From the cell containing the given text, extract its center point as (X, Y) coordinate. 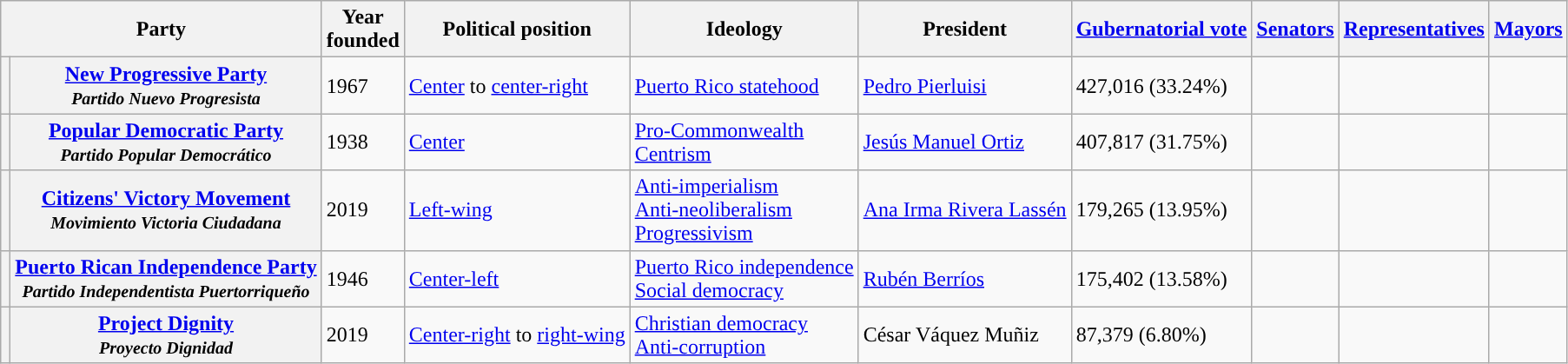
New Progressive PartyPartido Nuevo Progresista (166, 85)
Puerto Rico independenceSocial democracy (744, 278)
César Váquez Muñiz (964, 335)
Citizens' Victory MovementMovimiento Victoria Ciudadana (166, 210)
Puerto Rican Independence PartyPartido Independentista Puertorriqueño (166, 278)
Ideology (744, 30)
87,379 (6.80%) (1161, 335)
Representatives (1414, 30)
Political position (517, 30)
Yearfounded (363, 30)
Senators (1295, 30)
175,402 (13.58%) (1161, 278)
Ana Irma Rivera Lassén (964, 210)
Pedro Pierluisi (964, 85)
Center to center-right (517, 85)
Project DignityProyecto Dignidad (166, 335)
427,016 (33.24%) (1161, 85)
Center (517, 142)
Rubén Berríos (964, 278)
Anti-imperialismAnti-neoliberalismProgressivism (744, 210)
Center-right to right-wing (517, 335)
407,817 (31.75%) (1161, 142)
1946 (363, 278)
Puerto Rico statehood (744, 85)
1967 (363, 85)
Left-wing (517, 210)
Jesús Manuel Ortiz (964, 142)
Center-left (517, 278)
Mayors (1528, 30)
Christian democracyAnti-corruption (744, 335)
1938 (363, 142)
Pro-CommonwealthCentrism (744, 142)
Party (162, 30)
Gubernatorial vote (1161, 30)
Popular Democratic PartyPartido Popular Democrático (166, 142)
President (964, 30)
179,265 (13.95%) (1161, 210)
